For the text-containing cell, return its midpoint in [X, Y] coordinate format. 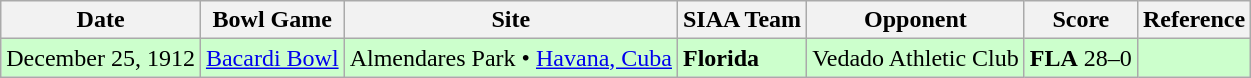
Almendares Park • Havana, Cuba [510, 58]
SIAA Team [742, 20]
Date [101, 20]
Vedado Athletic Club [916, 58]
Bowl Game [272, 20]
FLA 28–0 [1080, 58]
Score [1080, 20]
Florida [742, 58]
Opponent [916, 20]
Reference [1194, 20]
Bacardi Bowl [272, 58]
Site [510, 20]
December 25, 1912 [101, 58]
